Extract the (X, Y) coordinate from the center of the cell holding the provided text.  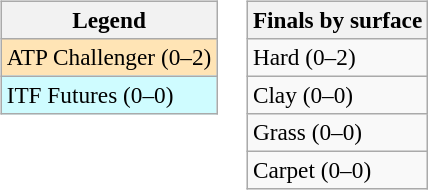
Hard (0–2) (337, 57)
ATP Challenger (0–2) (108, 57)
ITF Futures (0–0) (108, 95)
Finals by surface (337, 20)
Clay (0–0) (337, 95)
Carpet (0–0) (337, 171)
Legend (108, 20)
Grass (0–0) (337, 133)
